Return [X, Y] of the center of cell containing provided text 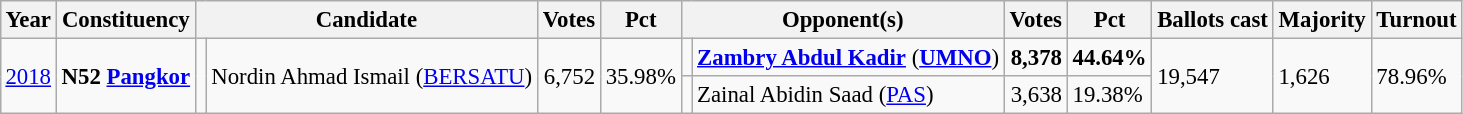
6,752 [568, 76]
19,547 [1212, 76]
Ballots cast [1212, 20]
19.38% [1110, 95]
Candidate [366, 20]
3,638 [1036, 95]
Zainal Abidin Saad (PAS) [848, 95]
N52 Pangkor [126, 76]
Constituency [126, 20]
Opponent(s) [842, 20]
35.98% [640, 76]
Turnout [1416, 20]
1,626 [1322, 76]
2018 [28, 76]
Majority [1322, 20]
Nordin Ahmad Ismail (BERSATU) [372, 76]
Zambry Abdul Kadir (UMNO) [848, 57]
8,378 [1036, 57]
78.96% [1416, 76]
44.64% [1110, 57]
Year [28, 20]
